Detect which cell encompasses the target text, then output its [X, Y] center coordinate. 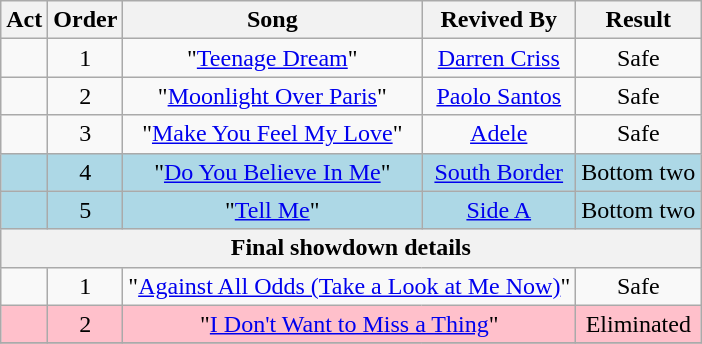
Act [24, 20]
"Tell Me" [272, 210]
Adele [499, 134]
"Moonlight Over Paris" [272, 96]
"Against All Odds (Take a Look at Me Now)" [350, 286]
"Make You Feel My Love" [272, 134]
Order [86, 20]
Side A [499, 210]
Final showdown details [351, 248]
5 [86, 210]
Song [272, 20]
"Teenage Dream" [272, 58]
"I Don't Want to Miss a Thing" [350, 324]
3 [86, 134]
Darren Criss [499, 58]
"Do You Believe In Me" [272, 172]
4 [86, 172]
Revived By [499, 20]
South Border [499, 172]
Result [638, 20]
Eliminated [638, 324]
Paolo Santos [499, 96]
